For the text-containing cell, return its midpoint in (X, Y) coordinate format. 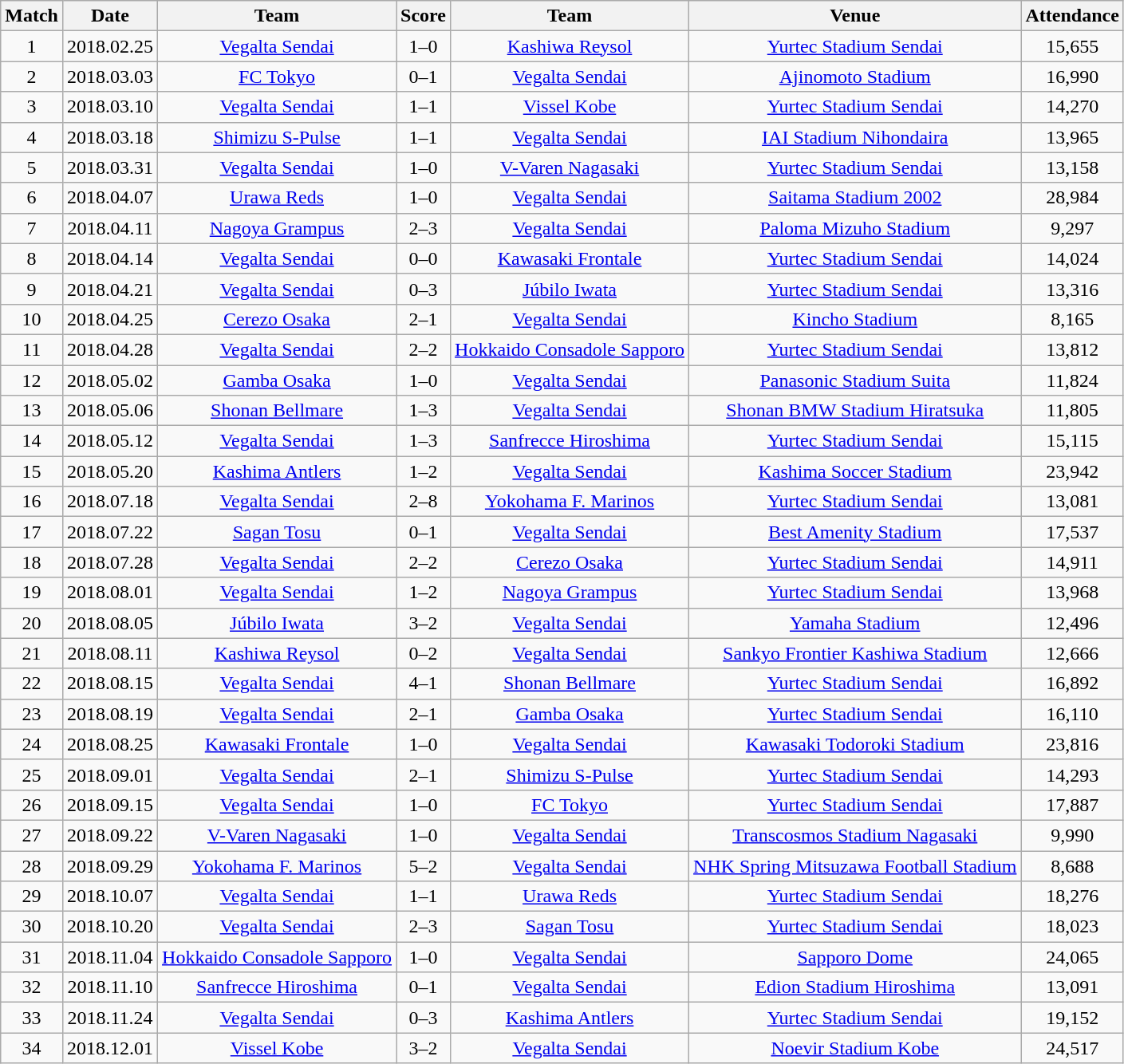
Panasonic Stadium Suita (855, 380)
2018.09.15 (110, 805)
Venue (855, 16)
2018.05.12 (110, 441)
17,537 (1072, 532)
26 (32, 805)
6 (32, 198)
31 (32, 957)
12 (32, 380)
7 (32, 228)
24,517 (1072, 1048)
20 (32, 623)
34 (32, 1048)
2018.02.25 (110, 46)
24 (32, 744)
Best Amenity Stadium (855, 532)
IAI Stadium Nihondaira (855, 137)
2018.12.01 (110, 1048)
Saitama Stadium 2002 (855, 198)
Attendance (1072, 16)
2018.05.02 (110, 380)
Kashima Soccer Stadium (855, 471)
Shonan BMW Stadium Hiratsuka (855, 411)
Yamaha Stadium (855, 623)
2018.08.25 (110, 744)
23,816 (1072, 744)
8,688 (1072, 865)
30 (32, 927)
21 (32, 653)
19,152 (1072, 1018)
16,110 (1072, 714)
8 (32, 258)
24,065 (1072, 957)
NHK Spring Mitsuzawa Football Stadium (855, 865)
4 (32, 137)
0–0 (424, 258)
17,887 (1072, 805)
2018.03.10 (110, 107)
2018.11.04 (110, 957)
11,805 (1072, 411)
2018.08.05 (110, 623)
2018.04.11 (110, 228)
Score (424, 16)
18,276 (1072, 897)
16,990 (1072, 77)
8,165 (1072, 319)
2018.09.01 (110, 774)
15 (32, 471)
2018.08.01 (110, 593)
13,081 (1072, 502)
12,666 (1072, 653)
Date (110, 16)
32 (32, 987)
2 (32, 77)
2018.05.06 (110, 411)
Kincho Stadium (855, 319)
2–8 (424, 502)
14,293 (1072, 774)
12,496 (1072, 623)
14,270 (1072, 107)
2018.09.29 (110, 865)
11,824 (1072, 380)
29 (32, 897)
2018.05.20 (110, 471)
2018.04.25 (110, 319)
16 (32, 502)
2018.03.31 (110, 167)
2018.10.20 (110, 927)
33 (32, 1018)
23 (32, 714)
28,984 (1072, 198)
15,655 (1072, 46)
Noevir Stadium Kobe (855, 1048)
2018.07.28 (110, 562)
Kawasaki Todoroki Stadium (855, 744)
13,812 (1072, 349)
2018.08.15 (110, 684)
22 (32, 684)
2018.04.28 (110, 349)
13,091 (1072, 987)
2018.04.21 (110, 289)
1 (32, 46)
2018.07.18 (110, 502)
23,942 (1072, 471)
5–2 (424, 865)
2018.10.07 (110, 897)
2018.07.22 (110, 532)
0–2 (424, 653)
9 (32, 289)
14 (32, 441)
Paloma Mizuho Stadium (855, 228)
Sapporo Dome (855, 957)
5 (32, 167)
4–1 (424, 684)
9,297 (1072, 228)
2018.11.10 (110, 987)
19 (32, 593)
13,158 (1072, 167)
18 (32, 562)
Transcosmos Stadium Nagasaki (855, 835)
27 (32, 835)
15,115 (1072, 441)
14,911 (1072, 562)
13,968 (1072, 593)
2018.09.22 (110, 835)
17 (32, 532)
2018.03.03 (110, 77)
13,965 (1072, 137)
9,990 (1072, 835)
10 (32, 319)
25 (32, 774)
14,024 (1072, 258)
16,892 (1072, 684)
Match (32, 16)
Ajinomoto Stadium (855, 77)
2018.04.07 (110, 198)
28 (32, 865)
18,023 (1072, 927)
13 (32, 411)
3 (32, 107)
2018.08.19 (110, 714)
11 (32, 349)
13,316 (1072, 289)
2018.11.24 (110, 1018)
Sankyo Frontier Kashiwa Stadium (855, 653)
Edion Stadium Hiroshima (855, 987)
2018.04.14 (110, 258)
2018.08.11 (110, 653)
2018.03.18 (110, 137)
